From the cell containing the given text, extract its center point as [X, Y] coordinate. 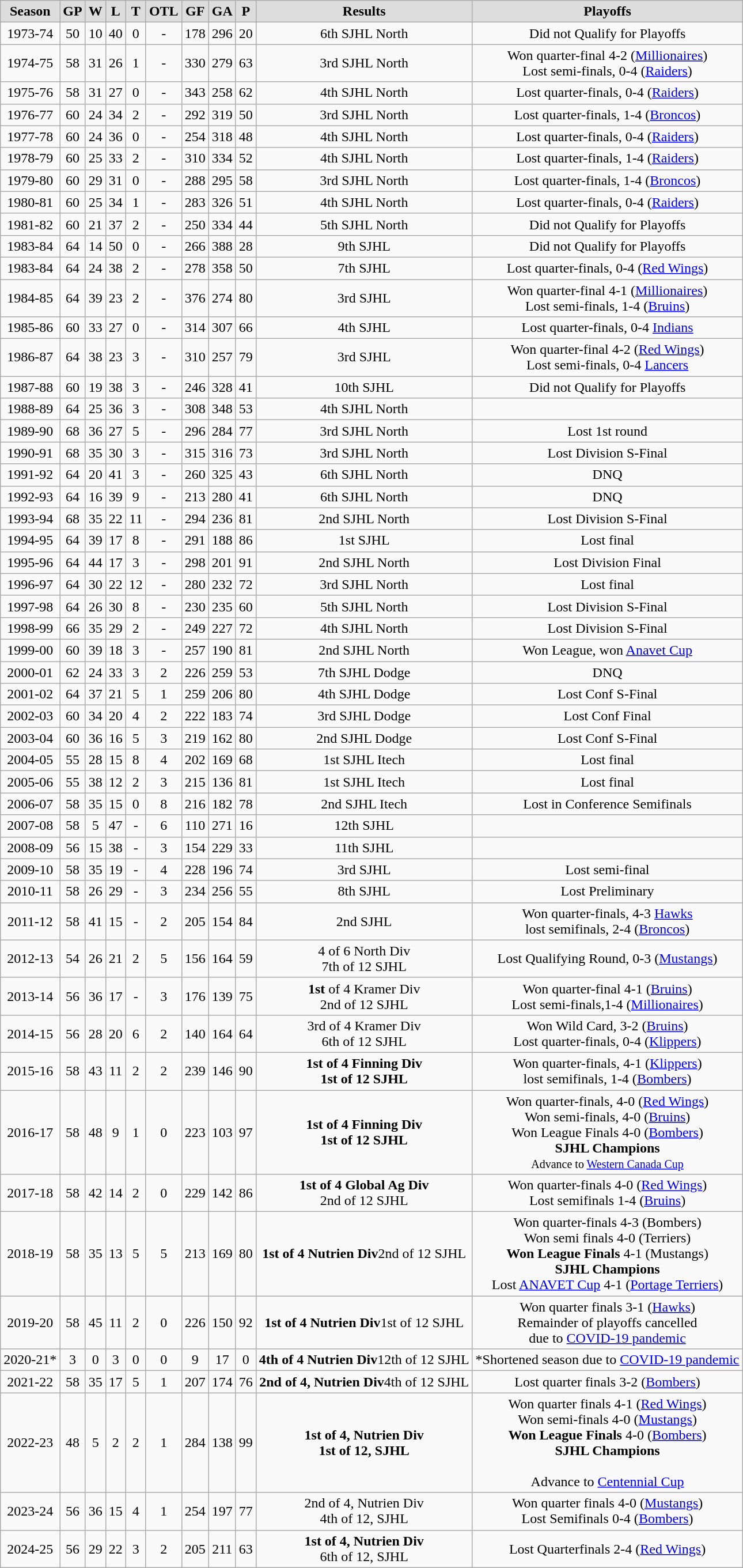
Lost quarter-finals, 0-4 (Red Wings) [607, 268]
7th SJHL Dodge [364, 672]
51 [245, 202]
7th SJHL [364, 268]
1988-89 [30, 409]
Won quarter finals 4-0 (Mustangs)Lost Semifinals 0-4 (Bombers) [607, 1511]
1990-91 [30, 453]
330 [195, 63]
307 [222, 328]
295 [222, 180]
Results [364, 12]
1979-80 [30, 180]
319 [222, 115]
182 [222, 804]
176 [195, 996]
298 [195, 562]
2004-05 [30, 760]
54 [73, 959]
1999-00 [30, 650]
207 [195, 1382]
84 [245, 921]
Won quarter-final 4-2 (Red Wings) Lost semi-finals, 0-4 Lancers [607, 357]
2012-13 [30, 959]
T [136, 12]
174 [222, 1382]
294 [195, 519]
1980-81 [30, 202]
228 [195, 870]
2021-22 [30, 1382]
235 [222, 606]
376 [195, 297]
1st of 4 Nutrien Div1st of 12 SJHL [364, 1323]
1st of 4 Global Ag Div2nd of 12 SJHL [364, 1193]
12th SJHL [364, 826]
L [115, 12]
1st of 4, Nutrien Div1st of 12, SJHL [364, 1443]
2003-04 [30, 738]
2nd SJHL Dodge [364, 738]
59 [245, 959]
42 [96, 1193]
258 [222, 93]
3rd of 4 Kramer Div6th of 12 SJHL [364, 1034]
219 [195, 738]
2015-16 [30, 1071]
18 [115, 650]
318 [222, 137]
78 [245, 804]
222 [195, 716]
250 [195, 224]
92 [245, 1323]
196 [222, 870]
103 [222, 1132]
Lost quarter finals 3-2 (Bombers) [607, 1382]
1995-96 [30, 562]
139 [222, 996]
Won quarter-finals, 4-1 (Klippers)lost semifinals, 1-4 (Bombers) [607, 1071]
Won quarter finals 3-1 (Hawks)Remainder of playoffs cancelled due to COVID-19 pandemic [607, 1323]
388 [222, 246]
1974-75 [30, 63]
260 [195, 475]
358 [222, 268]
Won quarter-final 4-1 (Bruins)Lost semi-finals,1-4 (Millionaires) [607, 996]
9th SJHL [364, 246]
4th of 4 Nutrien Div12th of 12 SJHL [364, 1360]
271 [222, 826]
1977-78 [30, 137]
1997-98 [30, 606]
Lost Preliminary [607, 891]
325 [222, 475]
Won quarter-finals 4-0 (Red Wings)Lost semifinals 1-4 (Bruins) [607, 1193]
292 [195, 115]
1976-77 [30, 115]
1986-87 [30, 357]
8th SJHL [364, 891]
4th SJHL [364, 328]
230 [195, 606]
2nd of 4, Nutrien Div4th of 12 SJHL [364, 1382]
146 [222, 1071]
97 [245, 1132]
110 [195, 826]
1978-79 [30, 158]
2019-20 [30, 1323]
291 [195, 541]
GA [222, 12]
10 [96, 33]
Lost in Conference Semifinals [607, 804]
45 [96, 1323]
Lost quarter-finals, 0-4 Indians [607, 328]
4th SJHL Dodge [364, 694]
274 [222, 297]
190 [222, 650]
2008-09 [30, 848]
348 [222, 409]
278 [195, 268]
GF [195, 12]
Lost semi-final [607, 870]
Lost Qualifying Round, 0-3 (Mustangs) [607, 959]
Won quarter-finals, 4-0 (Red Wings)Won semi-finals, 4-0 (Bruins)Won League Finals 4-0 (Bombers)SJHL Champions Advance to Western Canada Cup [607, 1132]
2009-10 [30, 870]
2022-23 [30, 1443]
2017-18 [30, 1193]
2014-15 [30, 1034]
2nd SJHL Itech [364, 804]
136 [222, 782]
178 [195, 33]
239 [195, 1071]
W [96, 12]
76 [245, 1382]
1998-99 [30, 628]
1996-97 [30, 584]
266 [195, 246]
183 [222, 716]
*Shortened season due to COVID-19 pandemic [607, 1360]
140 [195, 1034]
256 [222, 891]
Won quarter-finals 4-3 (Bombers)Won semi finals 4-0 (Terriers)Won League Finals 4-1 (Mustangs)SJHL ChampionsLost ANAVET Cup 4-1 (Portage Terriers) [607, 1254]
2nd SJHL [364, 921]
Playoffs [607, 12]
215 [195, 782]
315 [195, 453]
2002-03 [30, 716]
288 [195, 180]
2000-01 [30, 672]
283 [195, 202]
1994-95 [30, 541]
279 [222, 63]
2001-02 [30, 694]
99 [245, 1443]
308 [195, 409]
326 [222, 202]
1984-85 [30, 297]
211 [222, 1549]
234 [195, 891]
73 [245, 453]
Lost quarter-finals, 1-4 (Raiders) [607, 158]
52 [245, 158]
216 [195, 804]
1981-82 [30, 224]
2nd of 4, Nutrien Div4th of 12, SJHL [364, 1511]
156 [195, 959]
249 [195, 628]
1975-76 [30, 93]
2013-14 [30, 996]
2007-08 [30, 826]
11th SJHL [364, 848]
197 [222, 1511]
2024-25 [30, 1549]
2010-11 [30, 891]
3rd SJHL Dodge [364, 716]
223 [195, 1132]
75 [245, 996]
79 [245, 357]
328 [222, 387]
1973-74 [30, 33]
1st SJHL [364, 541]
10th SJHL [364, 387]
13 [115, 1254]
206 [222, 694]
2016-17 [30, 1132]
201 [222, 562]
2018-19 [30, 1254]
Won quarter finals 4-1 (Red Wings)Won semi-finals 4-0 (Mustangs)Won League Finals 4-0 (Bombers)SJHL ChampionsAdvance to Centennial Cup [607, 1443]
1989-90 [30, 431]
4 of 6 North Div7th of 12 SJHL [364, 959]
1st of 4 Kramer Div2nd of 12 SJHL [364, 996]
1991-92 [30, 475]
246 [195, 387]
47 [115, 826]
2011-12 [30, 921]
91 [245, 562]
Lost Division Final [607, 562]
138 [222, 1443]
Won Wild Card, 3-2 (Bruins)Lost quarter-finals, 0-4 (Klippers) [607, 1034]
2023-24 [30, 1511]
343 [195, 93]
P [245, 12]
1992-93 [30, 497]
40 [115, 33]
Lost Quarterfinals 2-4 (Red Wings) [607, 1549]
1st of 4 Nutrien Div2nd of 12 SJHL [364, 1254]
Won quarter-final 4-1 (Millionaires) Lost semi-finals, 1-4 (Bruins) [607, 297]
142 [222, 1193]
314 [195, 328]
227 [222, 628]
316 [222, 453]
Lost Conf Final [607, 716]
90 [245, 1071]
2006-07 [30, 804]
1993-94 [30, 519]
Won League, won Anavet Cup [607, 650]
232 [222, 584]
2020-21* [30, 1360]
236 [222, 519]
Won quarter-finals, 4-3 Hawks lost semifinals, 2-4 (Broncos) [607, 921]
OTL [164, 12]
1987-88 [30, 387]
GP [73, 12]
1985-86 [30, 328]
Lost 1st round [607, 431]
202 [195, 760]
150 [222, 1323]
2005-06 [30, 782]
188 [222, 541]
1st of 4, Nutrien Div6th of 12, SJHL [364, 1549]
Won quarter-final 4-2 (Millionaires) Lost semi-finals, 0-4 (Raiders) [607, 63]
Season [30, 12]
162 [222, 738]
